Output the [X, Y] coordinate of the center of the cell containing the given text.  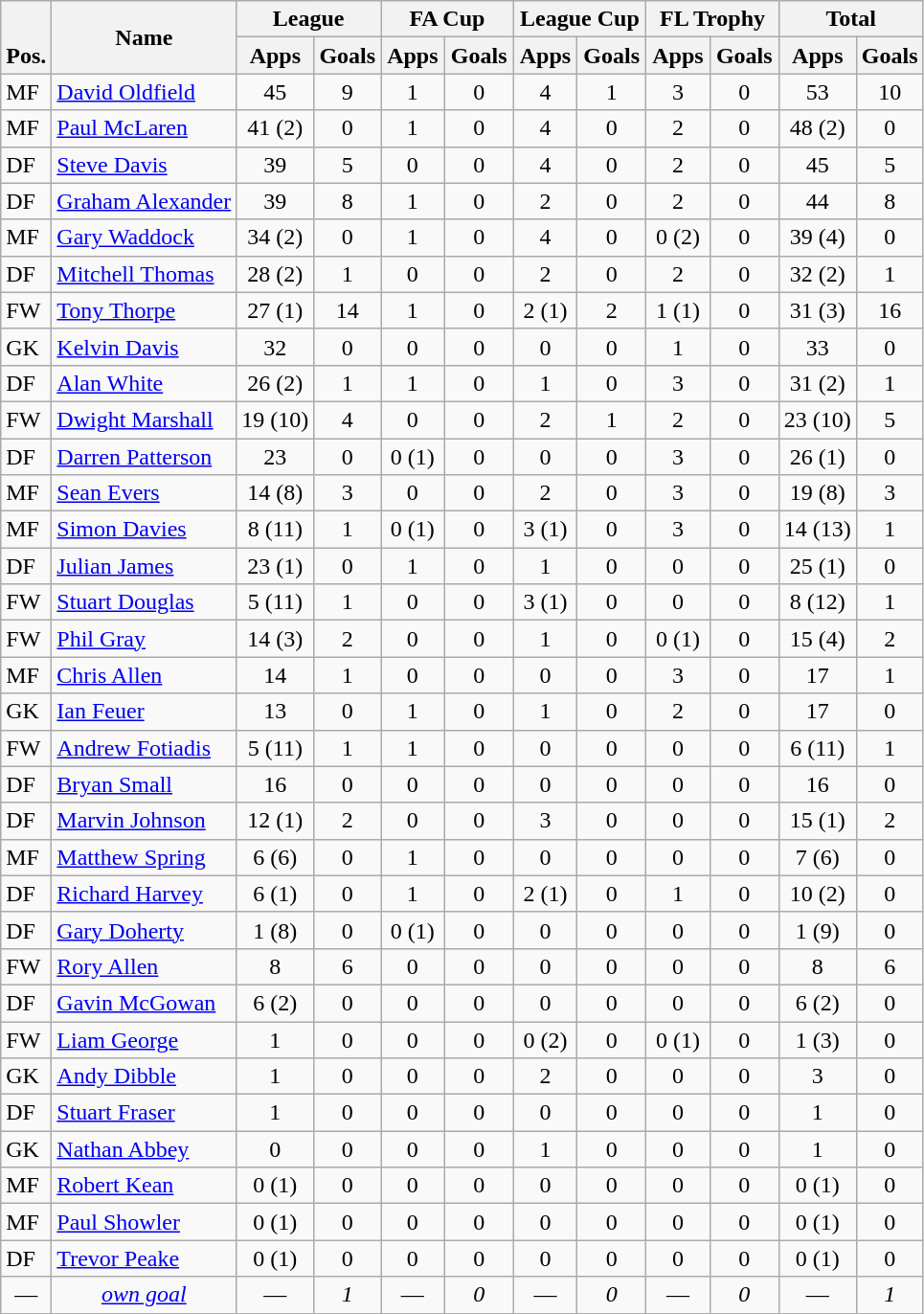
23 (1) [276, 566]
33 [818, 347]
Paul McLaren [144, 128]
Ian Feuer [144, 712]
Chris Allen [144, 675]
19 (10) [276, 419]
14 (8) [276, 493]
6 (6) [276, 857]
Nathan Abbey [144, 1149]
Julian James [144, 566]
Stuart Douglas [144, 602]
Alan White [144, 383]
9 [348, 92]
FL Trophy [712, 19]
League [308, 19]
44 [818, 201]
8 (11) [276, 530]
23 (10) [818, 419]
Steve Davis [144, 165]
Andrew Fotiadis [144, 748]
David Oldfield [144, 92]
14 (13) [818, 530]
Gary Doherty [144, 930]
31 (3) [818, 310]
Total [850, 19]
Paul Showler [144, 1222]
own goal [144, 1295]
Bryan Small [144, 784]
Darren Patterson [144, 457]
Stuart Fraser [144, 1113]
Gary Waddock [144, 238]
Tony Thorpe [144, 310]
Gavin McGowan [144, 1003]
10 (2) [818, 894]
Graham Alexander [144, 201]
FA Cup [448, 19]
1 (3) [818, 1039]
Phil Gray [144, 639]
Mitchell Thomas [144, 274]
15 (4) [818, 639]
23 [276, 457]
53 [818, 92]
1 (8) [276, 930]
1 (9) [818, 930]
1 (1) [678, 310]
Kelvin Davis [144, 347]
10 [890, 92]
34 (2) [276, 238]
12 (1) [276, 821]
48 (2) [818, 128]
Andy Dibble [144, 1076]
41 (2) [276, 128]
14 (3) [276, 639]
6 (11) [818, 748]
Richard Harvey [144, 894]
31 (2) [818, 383]
Rory Allen [144, 966]
27 (1) [276, 310]
26 (1) [818, 457]
Trevor Peake [144, 1258]
8 (12) [818, 602]
32 (2) [818, 274]
Simon Davies [144, 530]
Matthew Spring [144, 857]
Marvin Johnson [144, 821]
Pos. [27, 37]
39 (4) [818, 238]
League Cup [580, 19]
26 (2) [276, 383]
25 (1) [818, 566]
Sean Evers [144, 493]
32 [276, 347]
13 [276, 712]
7 (6) [818, 857]
Dwight Marshall [144, 419]
19 (8) [818, 493]
28 (2) [276, 274]
15 (1) [818, 821]
Robert Kean [144, 1186]
6 (1) [276, 894]
Name [144, 37]
Liam George [144, 1039]
